Scan for the cell matching the given text and deliver its (x, y) coordinate at center. 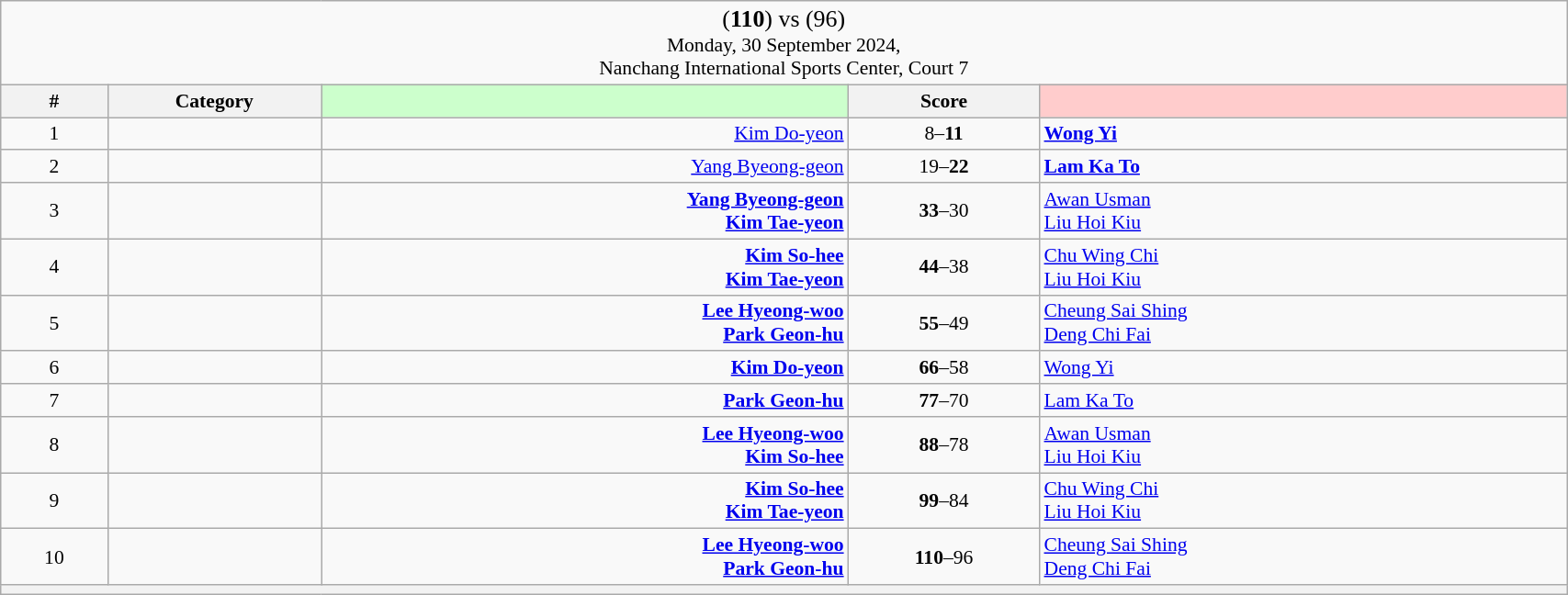
4 (54, 266)
# (54, 101)
1 (54, 134)
44–38 (944, 266)
Park Geon-hu (585, 400)
6 (54, 368)
9 (54, 501)
110–96 (944, 556)
Lee Hyeong-woo Kim So-hee (585, 444)
55–49 (944, 323)
3 (54, 211)
Score (944, 101)
99–84 (944, 501)
Yang Byeong-geon Kim Tae-yeon (585, 211)
(110) vs (96)Monday, 30 September 2024, Nanchang International Sports Center, Court 7 (784, 42)
8–11 (944, 134)
5 (54, 323)
33–30 (944, 211)
88–78 (944, 444)
10 (54, 556)
77–70 (944, 400)
7 (54, 400)
19–22 (944, 167)
66–58 (944, 368)
8 (54, 444)
Yang Byeong-geon (585, 167)
Category (215, 101)
2 (54, 167)
